Scan for the cell matching the given text and deliver its (x, y) coordinate at center. 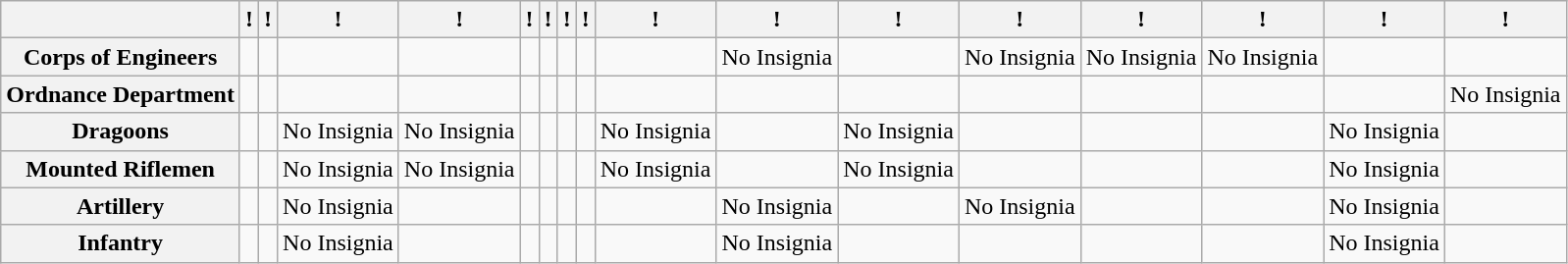
Artillery (121, 206)
Corps of Engineers (121, 57)
Mounted Riflemen (121, 169)
Infantry (121, 243)
Dragoons (121, 132)
Ordnance Department (121, 94)
